Extract the [x, y] coordinate from the center of the cell holding the provided text.  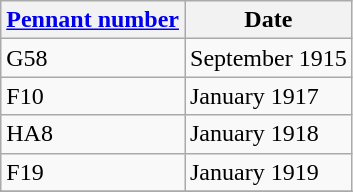
September 1915 [268, 58]
Pennant number [93, 20]
HA8 [93, 134]
January 1917 [268, 96]
Date [268, 20]
G58 [93, 58]
F10 [93, 96]
January 1919 [268, 172]
January 1918 [268, 134]
F19 [93, 172]
